Return the (X, Y) coordinate for the center point of the cell that contains the specified text.  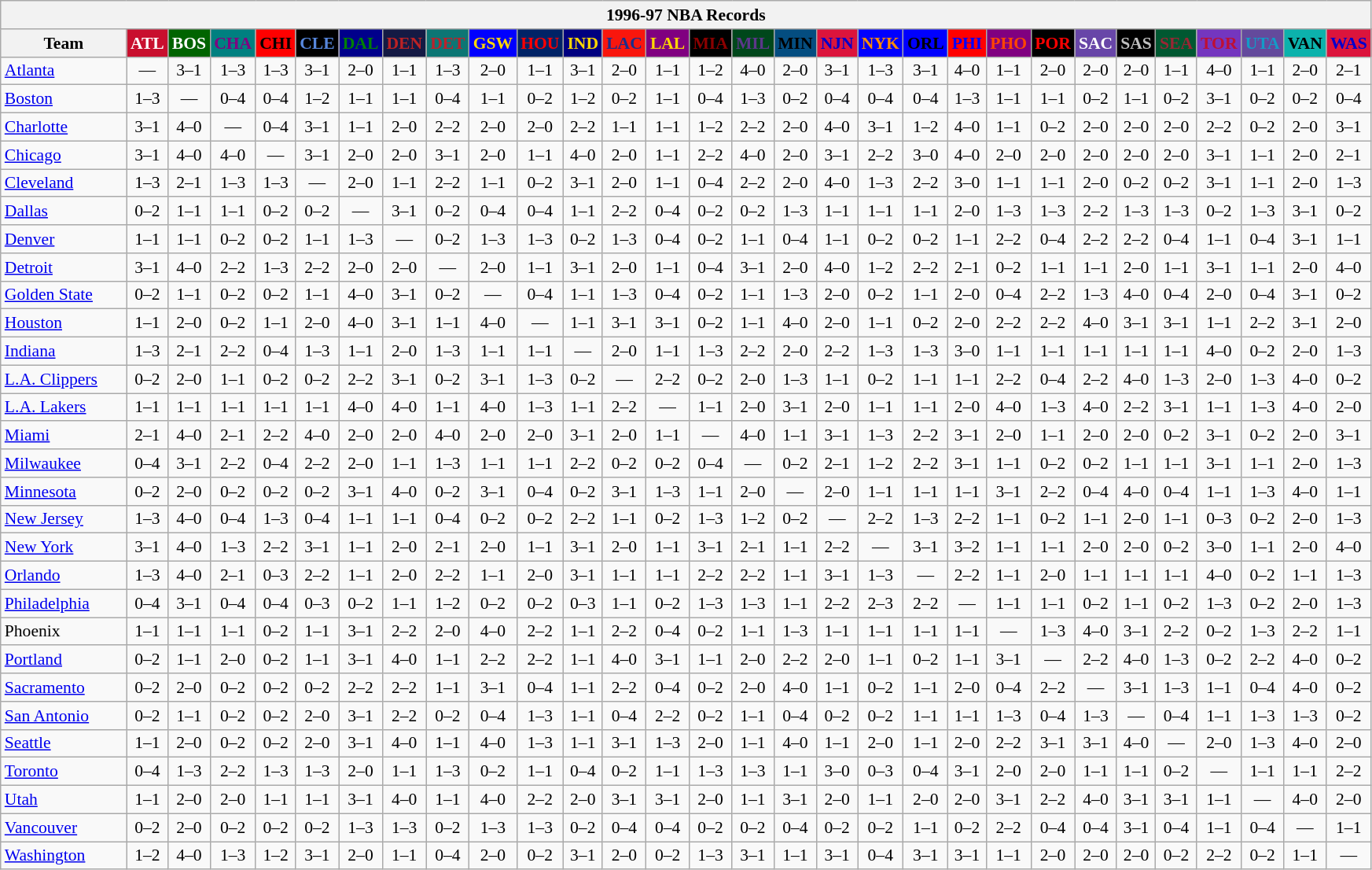
DET (448, 43)
3–2 (967, 547)
UTA (1263, 43)
VAN (1305, 43)
Boston (64, 99)
Philadelphia (64, 603)
SEA (1176, 43)
NJN (837, 43)
MIL (753, 43)
Washington (64, 856)
Utah (64, 800)
Team (64, 43)
Dallas (64, 212)
L.A. Lakers (64, 407)
BOS (189, 43)
LAL (668, 43)
San Antonio (64, 716)
1996-97 NBA Records (686, 15)
DEN (404, 43)
POR (1053, 43)
IND (583, 43)
Chicago (64, 155)
Denver (64, 239)
PHI (967, 43)
ATL (148, 43)
Sacramento (64, 688)
Milwaukee (64, 463)
DAL (361, 43)
Miami (64, 436)
ORL (926, 43)
Phoenix (64, 632)
NYK (881, 43)
SAC (1096, 43)
Indiana (64, 352)
L.A. Clippers (64, 379)
PHO (1008, 43)
SAS (1136, 43)
Cleveland (64, 183)
LAC (624, 43)
Detroit (64, 267)
Seattle (64, 743)
2–3 (881, 603)
Vancouver (64, 828)
Atlanta (64, 71)
Portland (64, 660)
TOR (1219, 43)
CHA (233, 43)
Houston (64, 323)
Orlando (64, 576)
WAS (1349, 43)
New Jersey (64, 519)
MIA (710, 43)
Toronto (64, 772)
Minnesota (64, 492)
Golden State (64, 295)
MIN (795, 43)
GSW (494, 43)
CHI (275, 43)
Charlotte (64, 127)
CLE (318, 43)
HOU (539, 43)
New York (64, 547)
